Return the (X, Y) coordinate for the center point of the cell that contains the specified text.  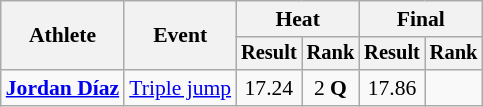
17.24 (269, 88)
Heat (298, 19)
Jordan Díaz (62, 88)
Athlete (62, 36)
Event (180, 36)
17.86 (392, 88)
2 Q (331, 88)
Triple jump (180, 88)
Final (420, 19)
